From the cell containing the given text, extract its center point as (X, Y) coordinate. 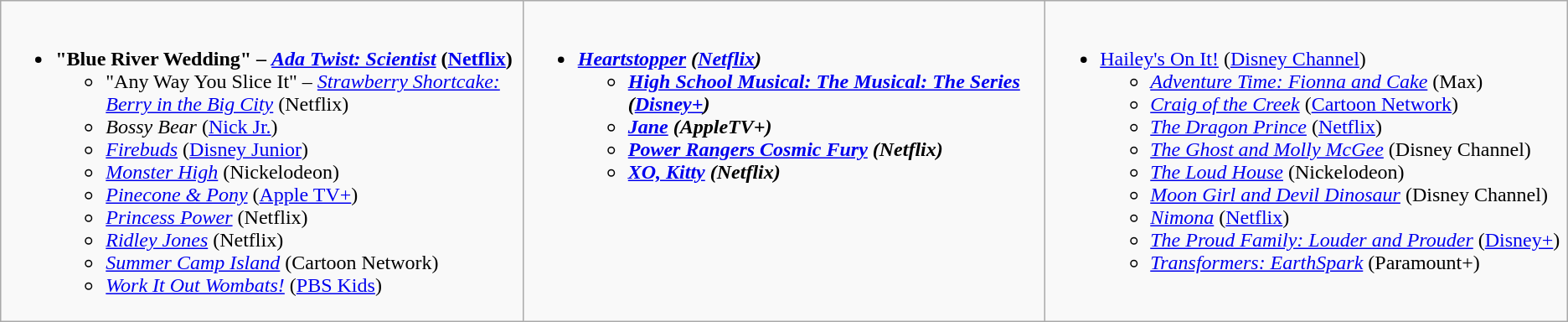
Heartstopper (Netflix)High School Musical: The Musical: The Series (Disney+)Jane (AppleTV+)Power Rangers Cosmic Fury (Netflix)XO, Kitty (Netflix) (784, 161)
